Capture the cell that displays the provided text and extract its [X, Y] central coordinate. 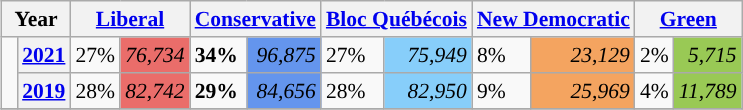
Liberal [130, 19]
Green [688, 19]
84,656 [284, 91]
96,875 [284, 55]
2021 [44, 55]
82,742 [154, 91]
8% [501, 55]
34% [218, 55]
5,715 [708, 55]
Conservative [256, 19]
25,969 [582, 91]
76,734 [154, 55]
4% [654, 91]
11,789 [708, 91]
Year [36, 19]
29% [218, 91]
9% [501, 91]
2% [654, 55]
2019 [44, 91]
82,950 [428, 91]
New Democratic [554, 19]
23,129 [582, 55]
75,949 [428, 55]
Bloc Québécois [396, 19]
